Find where the given text appears and provide that cell's center as [x, y] coordinate. 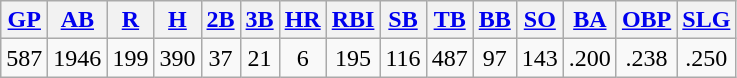
487 [450, 58]
OBP [646, 20]
.200 [590, 58]
1946 [78, 58]
BB [494, 20]
AB [78, 20]
.238 [646, 58]
37 [220, 58]
BA [590, 20]
RBI [353, 20]
GP [24, 20]
SO [540, 20]
199 [130, 58]
HR [302, 20]
SB [403, 20]
143 [540, 58]
97 [494, 58]
3B [260, 20]
6 [302, 58]
.250 [706, 58]
2B [220, 20]
116 [403, 58]
21 [260, 58]
587 [24, 58]
SLG [706, 20]
TB [450, 20]
R [130, 20]
390 [178, 58]
195 [353, 58]
H [178, 20]
